Output the (X, Y) coordinate of the center of the cell containing the given text.  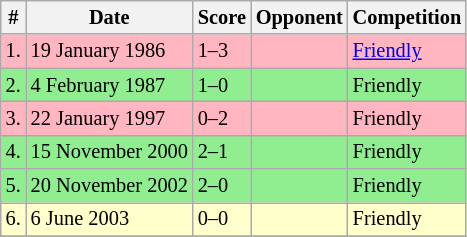
2–0 (222, 186)
Opponent (300, 17)
Date (110, 17)
2. (14, 85)
0–2 (222, 118)
4 February 1987 (110, 85)
19 January 1986 (110, 51)
2–1 (222, 152)
# (14, 17)
5. (14, 186)
6 June 2003 (110, 219)
1–3 (222, 51)
4. (14, 152)
6. (14, 219)
3. (14, 118)
1. (14, 51)
0–0 (222, 219)
22 January 1997 (110, 118)
Competition (407, 17)
1–0 (222, 85)
15 November 2000 (110, 152)
20 November 2002 (110, 186)
Score (222, 17)
